Return the [X, Y] coordinate for the center point of the cell that contains the specified text.  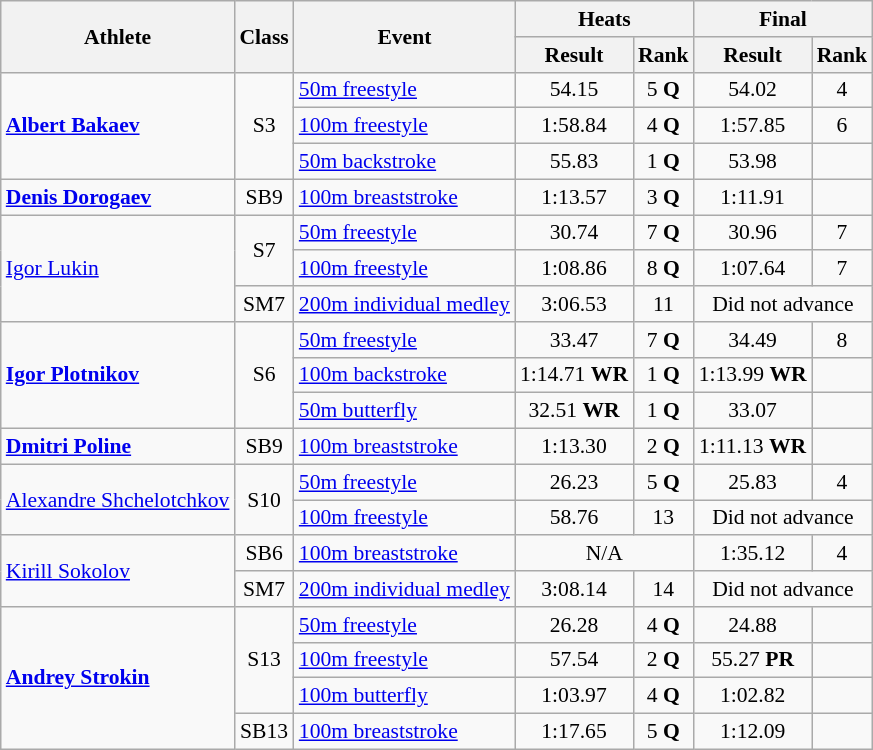
Final [784, 19]
55.27 PR [753, 660]
S3 [264, 126]
1:08.86 [574, 269]
1:12.09 [753, 732]
1:07.64 [753, 269]
1:13.30 [574, 447]
S6 [264, 376]
Igor Plotnikov [118, 376]
1:11.91 [753, 197]
33.47 [574, 340]
53.98 [753, 162]
30.96 [753, 233]
32.51 WR [574, 411]
13 [664, 518]
1:58.84 [574, 126]
Dmitri Poline [118, 447]
1:57.85 [753, 126]
1:14.71 WR [574, 375]
58.76 [574, 518]
1:13.57 [574, 197]
26.23 [574, 482]
Albert Bakaev [118, 126]
Denis Dorogaev [118, 197]
25.83 [753, 482]
Heats [604, 19]
11 [664, 304]
50m backstroke [404, 162]
26.28 [574, 625]
24.88 [753, 625]
57.54 [574, 660]
6 [842, 126]
8 Q [664, 269]
N/A [604, 554]
100m butterfly [404, 696]
33.07 [753, 411]
1:11.13 WR [753, 447]
Alexandre Shchelotchkov [118, 500]
Igor Lukin [118, 268]
1:03.97 [574, 696]
34.49 [753, 340]
50m butterfly [404, 411]
1:02.82 [753, 696]
100m backstroke [404, 375]
Andrey Strokin [118, 678]
3 Q [664, 197]
1:17.65 [574, 732]
Athlete [118, 36]
Event [404, 36]
54.15 [574, 90]
Class [264, 36]
S10 [264, 500]
55.83 [574, 162]
30.74 [574, 233]
54.02 [753, 90]
Kirill Sokolov [118, 572]
1:13.99 WR [753, 375]
SB13 [264, 732]
S7 [264, 250]
3:08.14 [574, 589]
8 [842, 340]
14 [664, 589]
SB6 [264, 554]
3:06.53 [574, 304]
1:35.12 [753, 554]
S13 [264, 660]
